For the text-containing cell, return its midpoint in [X, Y] coordinate format. 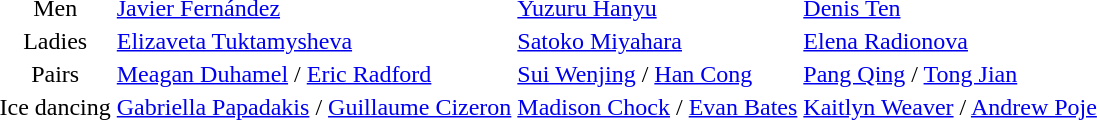
Elizaveta Tuktamysheva [314, 41]
Sui Wenjing / Han Cong [658, 74]
Satoko Miyahara [658, 41]
Meagan Duhamel / Eric Radford [314, 74]
